From the cell containing the given text, extract its center point as [X, Y] coordinate. 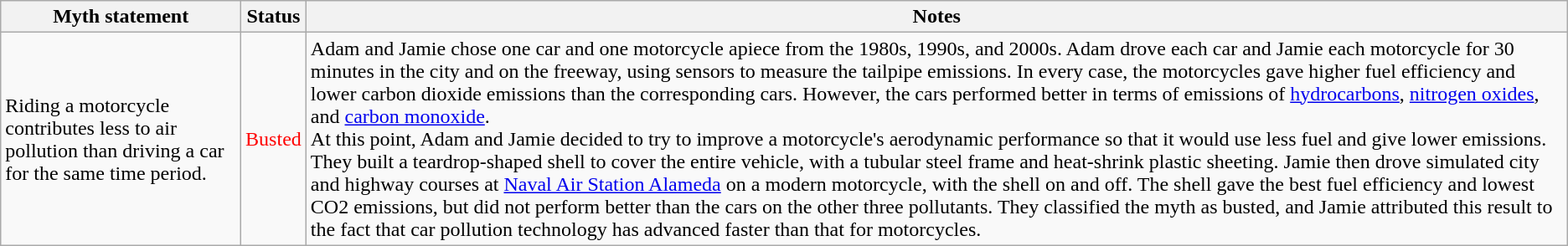
Notes [936, 17]
Myth statement [121, 17]
Busted [274, 139]
Riding a motorcycle contributes less to air pollution than driving a car for the same time period. [121, 139]
Status [274, 17]
